From the cell containing the given text, extract its center point as (X, Y) coordinate. 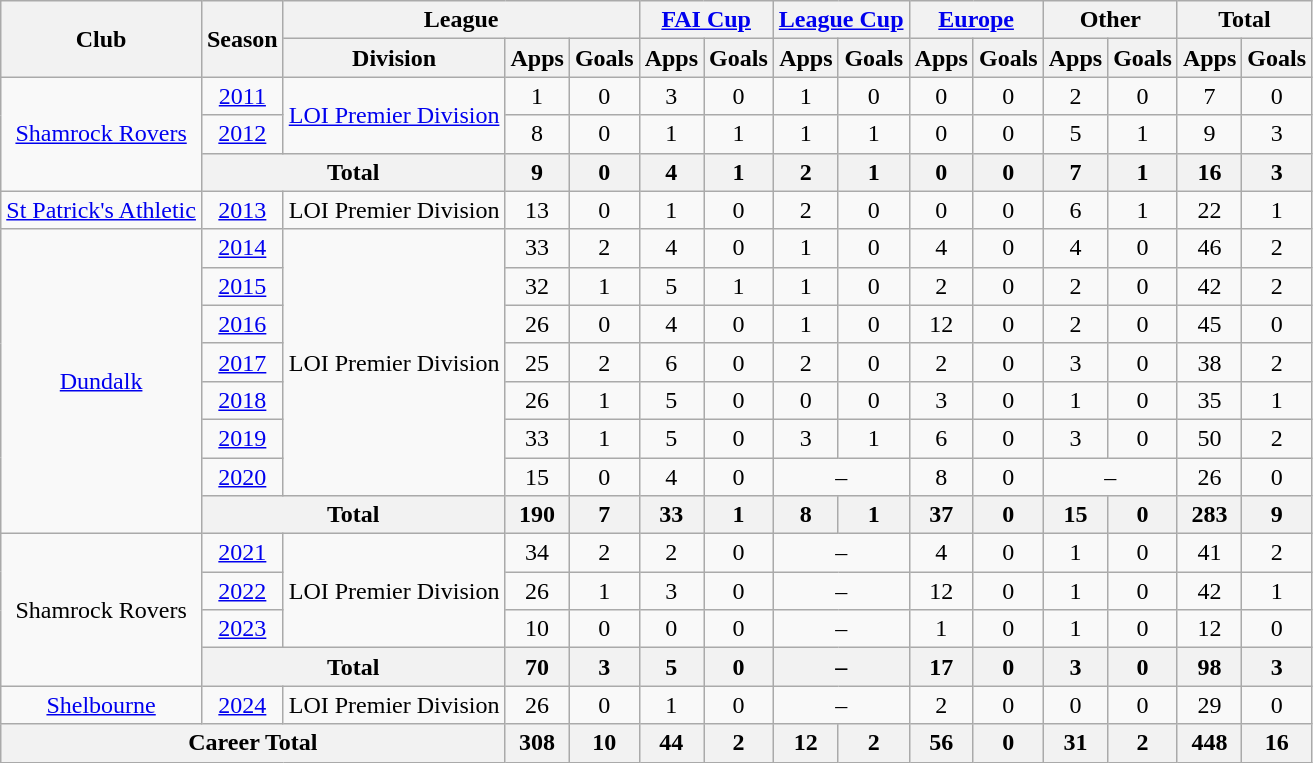
2023 (242, 629)
2015 (242, 286)
70 (537, 667)
56 (941, 743)
2022 (242, 591)
45 (1209, 324)
2020 (242, 477)
13 (537, 210)
Europe (976, 20)
Career Total (253, 743)
2013 (242, 210)
308 (537, 743)
Shelbourne (102, 705)
44 (671, 743)
League Cup (841, 20)
Club (102, 39)
Other (1110, 20)
2024 (242, 705)
32 (537, 286)
2016 (242, 324)
Division (394, 58)
Season (242, 39)
2017 (242, 362)
29 (1209, 705)
38 (1209, 362)
FAI Cup (706, 20)
2011 (242, 96)
448 (1209, 743)
46 (1209, 248)
2018 (242, 400)
41 (1209, 553)
17 (941, 667)
2021 (242, 553)
283 (1209, 515)
2014 (242, 248)
37 (941, 515)
Dundalk (102, 381)
St Patrick's Athletic (102, 210)
98 (1209, 667)
31 (1075, 743)
2012 (242, 134)
35 (1209, 400)
190 (537, 515)
22 (1209, 210)
25 (537, 362)
34 (537, 553)
League (461, 20)
50 (1209, 438)
2019 (242, 438)
